Capture the cell that displays the provided text and extract its [X, Y] central coordinate. 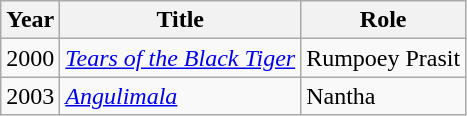
Tears of the Black Tiger [180, 58]
2003 [30, 96]
Title [180, 20]
Role [384, 20]
Rumpoey Prasit [384, 58]
Angulimala [180, 96]
2000 [30, 58]
Nantha [384, 96]
Year [30, 20]
